Pinpoint the cell where the given text exists, returning its (x, y) midpoint coordinate. 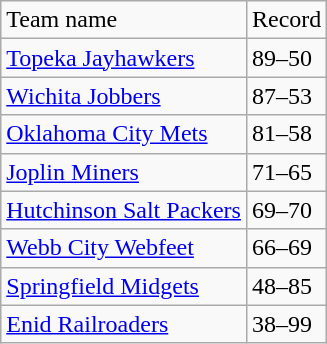
Wichita Jobbers (124, 96)
Webb City Webfeet (124, 248)
89–50 (286, 58)
Springfield Midgets (124, 286)
Hutchinson Salt Packers (124, 210)
Topeka Jayhawkers (124, 58)
71–65 (286, 172)
48–85 (286, 286)
Oklahoma City Mets (124, 134)
69–70 (286, 210)
Joplin Miners (124, 172)
81–58 (286, 134)
38–99 (286, 324)
87–53 (286, 96)
Enid Railroaders (124, 324)
66–69 (286, 248)
Record (286, 20)
Team name (124, 20)
